Scan for the cell matching the given text and deliver its [x, y] coordinate at center. 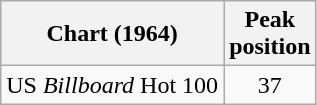
Chart (1964) [112, 34]
Peakposition [270, 34]
US Billboard Hot 100 [112, 85]
37 [270, 85]
